Detect which cell encompasses the target text, then output its [X, Y] center coordinate. 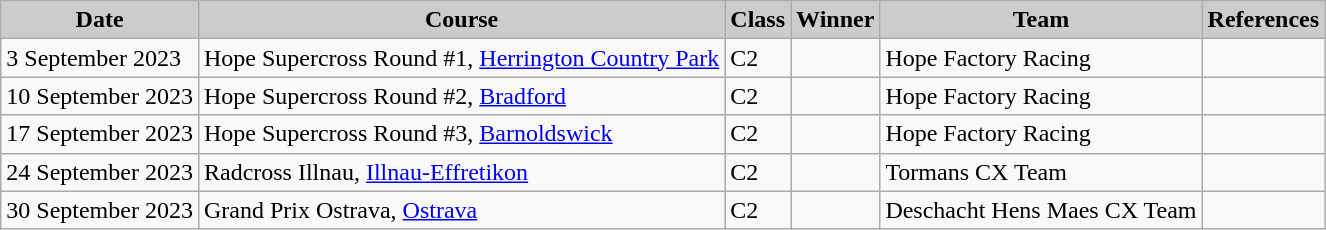
Class [758, 20]
Tormans CX Team [1041, 172]
Hope Supercross Round #2, Bradford [461, 96]
Winner [836, 20]
Grand Prix Ostrava, Ostrava [461, 210]
30 September 2023 [100, 210]
Team [1041, 20]
Hope Supercross Round #1, Herrington Country Park [461, 58]
Deschacht Hens Maes CX Team [1041, 210]
10 September 2023 [100, 96]
24 September 2023 [100, 172]
Date [100, 20]
Course [461, 20]
Radcross Illnau, Illnau-Effretikon [461, 172]
References [1264, 20]
Hope Supercross Round #3, Barnoldswick [461, 134]
17 September 2023 [100, 134]
3 September 2023 [100, 58]
